Scan for the cell matching the given text and deliver its [x, y] coordinate at center. 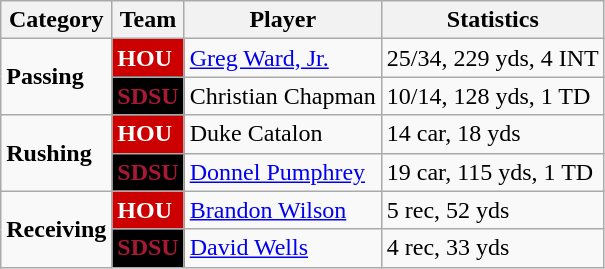
Duke Catalon [282, 134]
14 car, 18 yds [492, 134]
Team [148, 20]
Statistics [492, 20]
5 rec, 52 yds [492, 210]
Category [56, 20]
4 rec, 33 yds [492, 248]
Passing [56, 77]
10/14, 128 yds, 1 TD [492, 96]
David Wells [282, 248]
25/34, 229 yds, 4 INT [492, 58]
Christian Chapman [282, 96]
Greg Ward, Jr. [282, 58]
Donnel Pumphrey [282, 172]
19 car, 115 yds, 1 TD [492, 172]
Player [282, 20]
Rushing [56, 153]
Receiving [56, 229]
Brandon Wilson [282, 210]
